Extract the (X, Y) coordinate from the center of the cell holding the provided text.  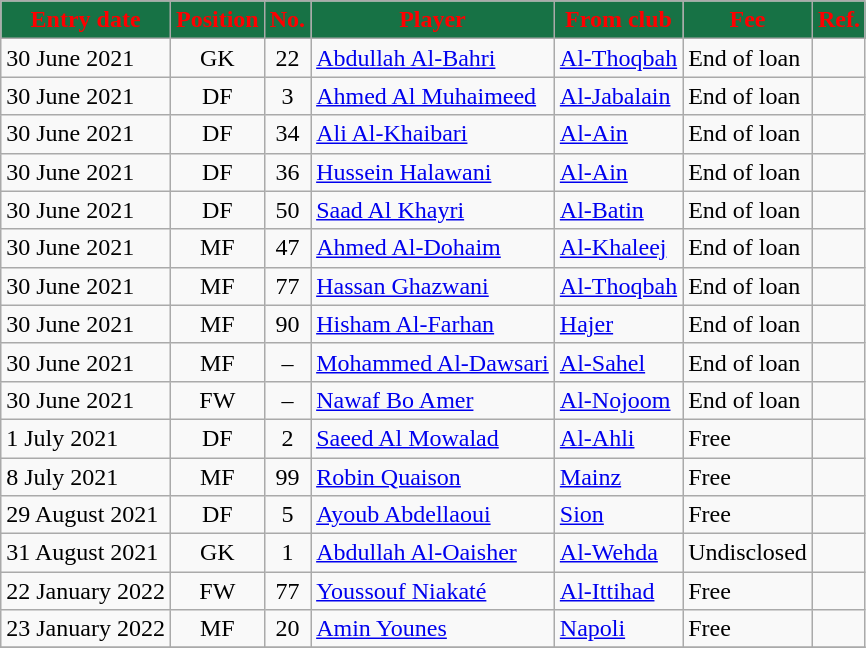
Saeed Al Mowalad (433, 438)
Napoli (618, 629)
2 (287, 438)
Abdullah Al-Oaisher (433, 553)
Robin Quaison (433, 477)
From club (618, 20)
Mainz (618, 477)
Saad Al Khayri (433, 210)
3 (287, 96)
22 (287, 58)
1 (287, 553)
Al-Jabalain (618, 96)
Ref. (838, 20)
8 July 2021 (86, 477)
Abdullah Al-Bahri (433, 58)
Nawaf Bo Amer (433, 400)
Sion (618, 515)
Hisham Al-Farhan (433, 324)
31 August 2021 (86, 553)
5 (287, 515)
29 August 2021 (86, 515)
Al-Khaleej (618, 248)
Al-Ahli (618, 438)
Al-Ittihad (618, 591)
50 (287, 210)
47 (287, 248)
99 (287, 477)
Al-Wehda (618, 553)
Player (433, 20)
Ali Al-Khaibari (433, 134)
Ahmed Al-Dohaim (433, 248)
Fee (748, 20)
Position (217, 20)
34 (287, 134)
Hajer (618, 324)
36 (287, 172)
20 (287, 629)
Ahmed Al Muhaimeed (433, 96)
Youssouf Niakaté (433, 591)
Hassan Ghazwani (433, 286)
1 July 2021 (86, 438)
Amin Younes (433, 629)
Entry date (86, 20)
22 January 2022 (86, 591)
Undisclosed (748, 553)
90 (287, 324)
Ayoub Abdellaoui (433, 515)
Al-Sahel (618, 362)
Hussein Halawani (433, 172)
Al-Nojoom (618, 400)
No. (287, 20)
Al-Batin (618, 210)
Mohammed Al-Dawsari (433, 362)
23 January 2022 (86, 629)
